Search for the cell housing the specified text and yield its (X, Y) center coordinate. 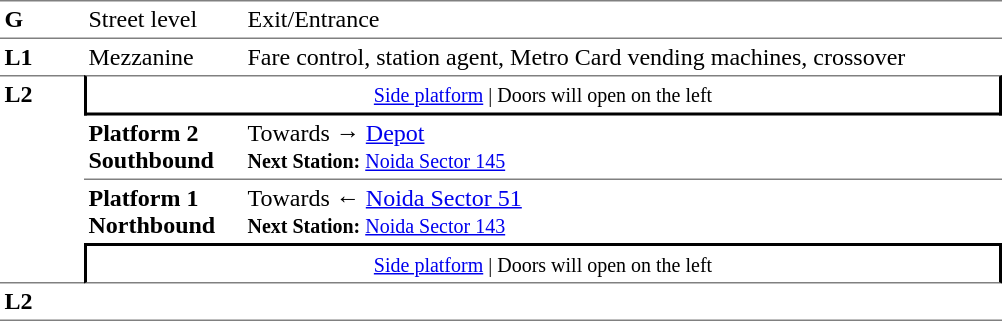
Fare control, station agent, Metro Card vending machines, crossover (622, 57)
Towards → DepotNext Station: Noida Sector 145 (622, 148)
Platform 1Northbound (164, 212)
L1 (42, 57)
Exit/Entrance (622, 20)
Mezzanine (164, 57)
L2 (42, 179)
Platform 2Southbound (164, 148)
Towards ← Noida Sector 51Next Station: Noida Sector 143 (622, 212)
G (42, 20)
Street level (164, 20)
